Locate the cell with the specified text and output its (x, y) center coordinate. 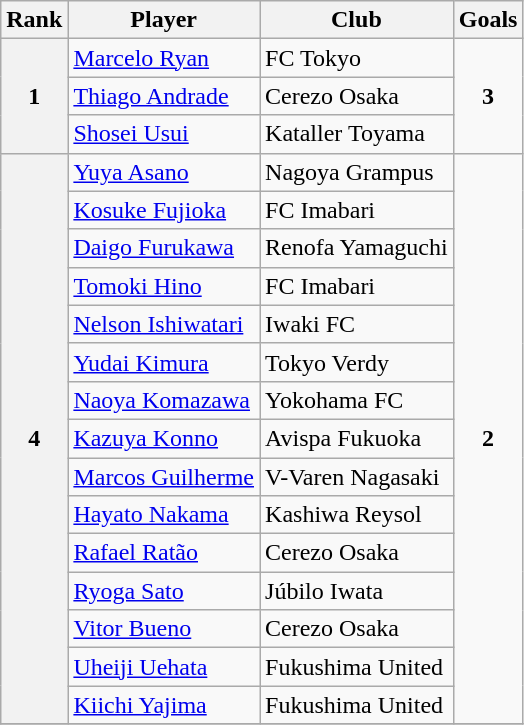
Daigo Furukawa (164, 248)
Tokyo Verdy (357, 362)
1 (34, 96)
Tomoki Hino (164, 286)
V-Varen Nagasaki (357, 477)
Rank (34, 20)
3 (488, 96)
Kashiwa Reysol (357, 515)
FC Tokyo (357, 58)
Shosei Usui (164, 134)
2 (488, 438)
Iwaki FC (357, 324)
Naoya Komazawa (164, 400)
Rafael Ratão (164, 553)
Kataller Toyama (357, 134)
Hayato Nakama (164, 515)
Nelson Ishiwatari (164, 324)
Kiichi Yajima (164, 705)
Ryoga Sato (164, 591)
Uheiji Uehata (164, 667)
Nagoya Grampus (357, 172)
Renofa Yamaguchi (357, 248)
Thiago Andrade (164, 96)
Marcelo Ryan (164, 58)
Player (164, 20)
Kazuya Konno (164, 438)
Marcos Guilherme (164, 477)
Yuya Asano (164, 172)
Yokohama FC (357, 400)
Goals (488, 20)
Júbilo Iwata (357, 591)
Avispa Fukuoka (357, 438)
Vitor Bueno (164, 629)
Kosuke Fujioka (164, 210)
4 (34, 438)
Yudai Kimura (164, 362)
Club (357, 20)
